Detect which cell encompasses the target text, then output its [X, Y] center coordinate. 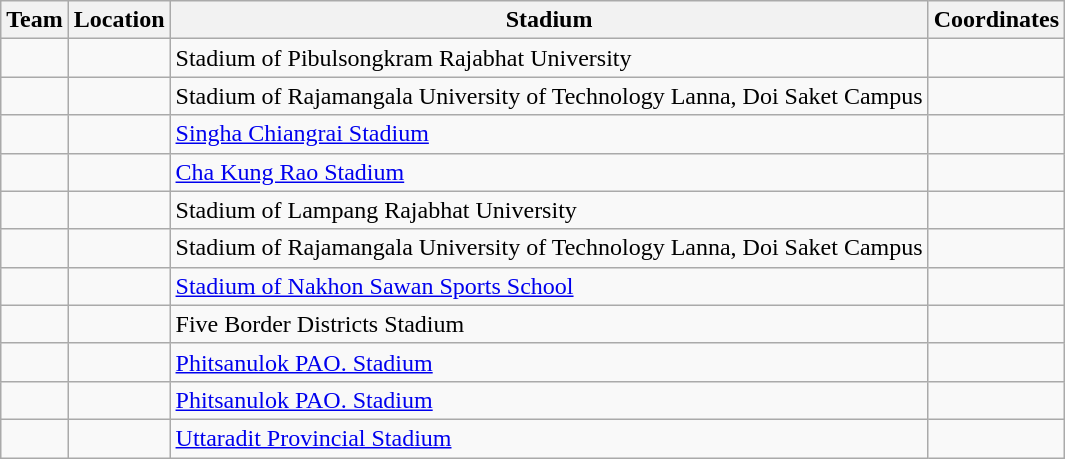
Stadium of Lampang Rajabhat University [549, 210]
Five Border Districts Stadium [549, 324]
Stadium of Pibulsongkram Rajabhat University [549, 58]
Singha Chiangrai Stadium [549, 134]
Team [35, 20]
Uttaradit Provincial Stadium [549, 438]
Location [119, 20]
Stadium [549, 20]
Cha Kung Rao Stadium [549, 172]
Stadium of Nakhon Sawan Sports School [549, 286]
Coordinates [996, 20]
